Return the [x, y] coordinate for the center point of the cell that contains the specified text.  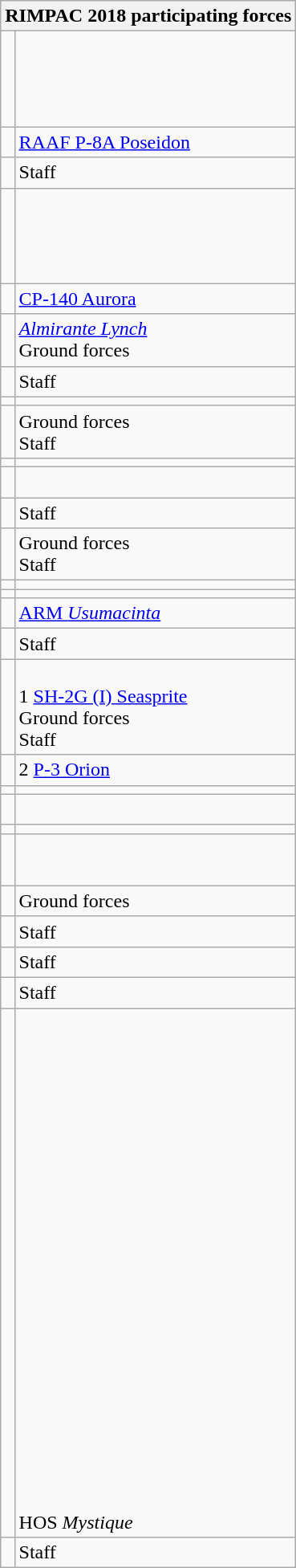
2 P-3 Orion [156, 770]
Almirante Lynch Ground forces [156, 340]
CP-140 Aurora [156, 299]
ARM Usumacinta [156, 613]
RAAF P-8A Poseidon [156, 142]
HOS Mystique [156, 1273]
Ground forces [156, 901]
1 SH-2G (I) Seasprite Ground forces Staff [156, 707]
RIMPAC 2018 participating forces [148, 16]
